Find where the given text appears and provide that cell's center as [X, Y] coordinate. 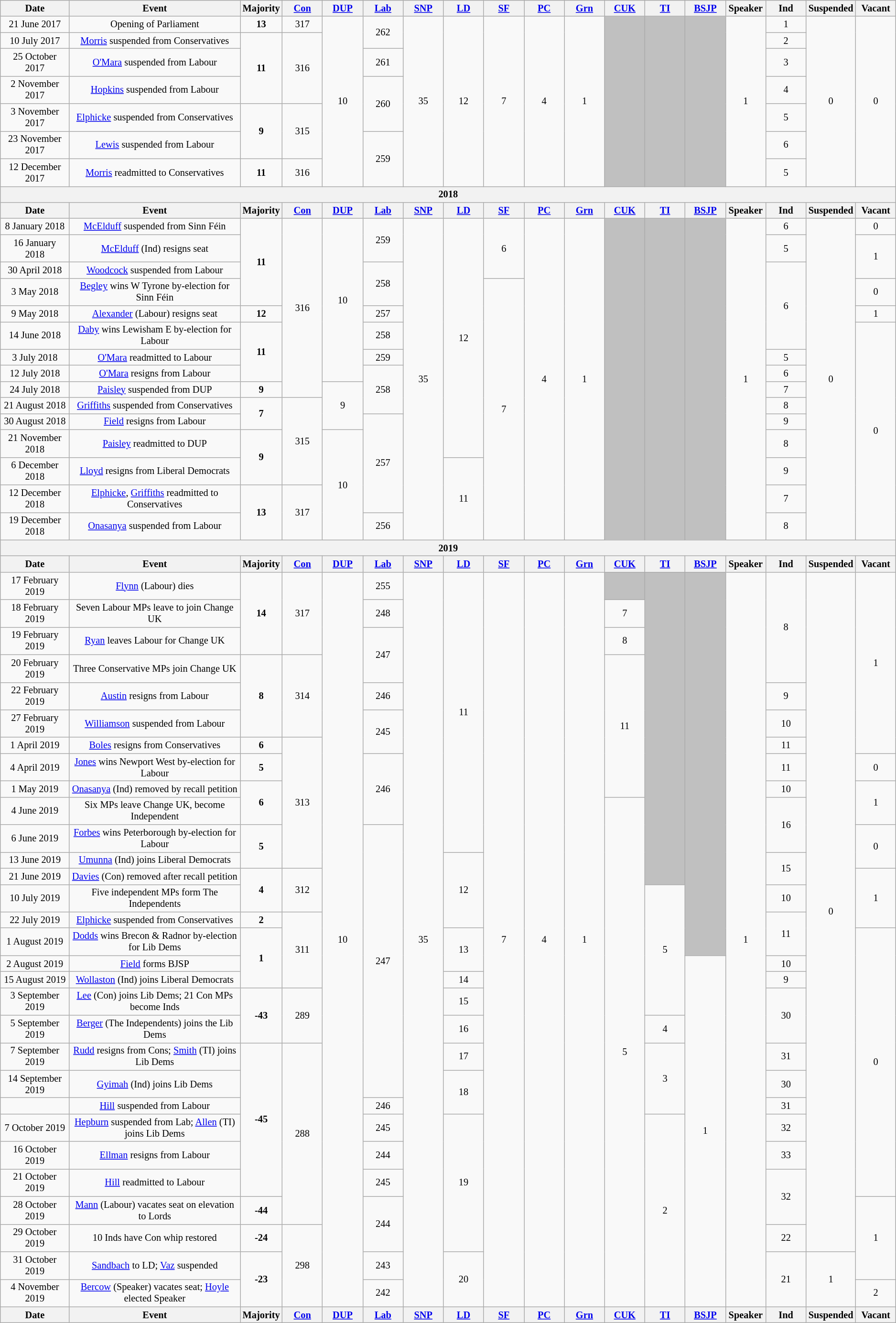
Bercow (Speaker) vacates seat; Hoyle elected Speaker [155, 1293]
Dodds wins Brecon & Radnor by-election for Lib Dems [155, 942]
Davies (Con) removed after recall petition [155, 876]
Hopkins suspended from Labour [155, 90]
Onasanya suspended from Labour [155, 526]
3 September 2019 [35, 1001]
Boles resigns from Conservatives [155, 745]
Opening of Parliament [155, 24]
289 [302, 1015]
O'Mara readmitted to Labour [155, 357]
312 [302, 890]
288 [302, 1133]
17 February 2019 [35, 586]
6 June 2019 [35, 839]
Lloyd resigns from Liberal Democrats [155, 471]
14 June 2018 [35, 335]
15 August 2019 [35, 979]
-44 [261, 1210]
3 May 2018 [35, 292]
2018 [448, 194]
2 August 2019 [35, 964]
Elphicke, Griffiths readmitted to Conservatives [155, 498]
2019 [448, 548]
O'Mara resigns from Labour [155, 373]
Field forms BJSP [155, 964]
12 December 2018 [35, 498]
255 [383, 586]
20 February 2019 [35, 668]
16 October 2019 [35, 1155]
Morris readmitted to Conservatives [155, 172]
19 [464, 1183]
16 January 2018 [35, 248]
-24 [261, 1238]
Paisley readmitted to DUP [155, 443]
22 [786, 1238]
Forbes wins Peterborough by-election for Labour [155, 839]
1 August 2019 [35, 942]
Woodcock suspended from Labour [155, 270]
8 January 2018 [35, 226]
Five independent MPs form The Independents [155, 898]
243 [383, 1265]
21 August 2018 [35, 406]
Hill readmitted to Labour [155, 1183]
Alexander (Labour) resigns seat [155, 314]
Jones wins Newport West by-election for Labour [155, 767]
21 June 2017 [35, 24]
Ryan leaves Labour for Change UK [155, 641]
4 November 2019 [35, 1293]
Sandbach to LD; Vaz suspended [155, 1265]
27 February 2019 [35, 723]
Lee (Con) joins Lib Dems; 21 Con MPs become Inds [155, 1001]
Lewis suspended from Labour [155, 145]
256 [383, 526]
-45 [261, 1119]
Begley wins W Tyrone by-election for Sinn Féin [155, 292]
Hepburn suspended from Lab; Allen (TI) joins Lib Dems [155, 1128]
261 [383, 62]
Flynn (Labour) dies [155, 586]
248 [383, 613]
-23 [261, 1279]
Six MPs leave Change UK, become Independent [155, 811]
21 November 2018 [35, 443]
Hill suspended from Labour [155, 1106]
12 December 2017 [35, 172]
Austin resigns from Labour [155, 696]
McElduff suspended from Sinn Féin [155, 226]
19 December 2018 [35, 526]
Ellman resigns from Labour [155, 1155]
O'Mara suspended from Labour [155, 62]
Seven Labour MPs leave to join Change UK [155, 613]
3 July 2018 [35, 357]
Three Conservative MPs join Change UK [155, 668]
21 October 2019 [35, 1183]
22 February 2019 [35, 696]
1 April 2019 [35, 745]
25 October 2017 [35, 62]
Onasanya (Ind) removed by recall petition [155, 789]
24 July 2018 [35, 389]
5 September 2019 [35, 1029]
262 [383, 32]
21 June 2019 [35, 876]
4 June 2019 [35, 811]
7 September 2019 [35, 1056]
313 [302, 803]
18 February 2019 [35, 613]
2 November 2017 [35, 90]
1 May 2019 [35, 789]
28 October 2019 [35, 1210]
9 May 2018 [35, 314]
Wollaston (Ind) joins Liberal Democrats [155, 979]
Berger (The Independents) joins the Lib Dems [155, 1029]
10 July 2019 [35, 898]
10 Inds have Con whip restored [155, 1238]
22 July 2019 [35, 920]
30 April 2018 [35, 270]
Gyimah (Ind) joins Lib Dems [155, 1084]
33 [786, 1155]
6 December 2018 [35, 471]
Paisley suspended from DUP [155, 389]
3 November 2017 [35, 118]
Daby wins Lewisham E by-election for Labour [155, 335]
18 [464, 1092]
314 [302, 696]
14 September 2019 [35, 1084]
Field resigns from Labour [155, 421]
17 [464, 1056]
Morris suspended from Conservatives [155, 41]
311 [302, 950]
30 August 2018 [35, 421]
Rudd resigns from Cons; Smith (TI) joins Lib Dems [155, 1056]
21 [786, 1279]
20 [464, 1279]
Williamson suspended from Labour [155, 723]
298 [302, 1265]
4 April 2019 [35, 767]
12 July 2018 [35, 373]
7 October 2019 [35, 1128]
Griffiths suspended from Conservatives [155, 406]
242 [383, 1293]
Umunna (Ind) joins Liberal Democrats [155, 860]
13 June 2019 [35, 860]
-43 [261, 1015]
Mann (Labour) vacates seat on elevation to Lords [155, 1210]
31 October 2019 [35, 1265]
23 November 2017 [35, 145]
McElduff (Ind) resigns seat [155, 248]
19 February 2019 [35, 641]
260 [383, 103]
10 July 2017 [35, 41]
29 October 2019 [35, 1238]
